Return (X, Y) of the center of cell containing provided text 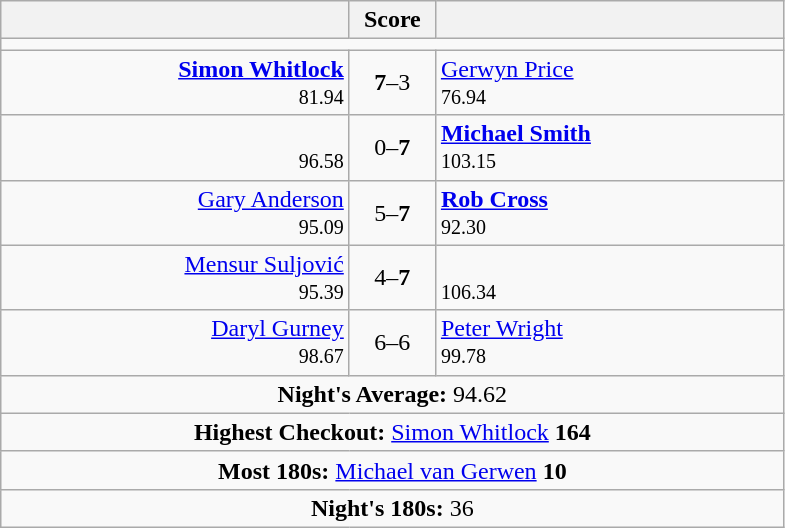
Night's Average: 94.62 (392, 394)
0–7 (392, 148)
Gerwyn Price 76.94 (610, 82)
5–7 (392, 212)
106.34 (610, 278)
6–6 (392, 342)
Gary Anderson 95.09 (176, 212)
Rob Cross 92.30 (610, 212)
Michael Smith 103.15 (610, 148)
Daryl Gurney 98.67 (176, 342)
Peter Wright 99.78 (610, 342)
Mensur Suljović 95.39 (176, 278)
Night's 180s: 36 (392, 508)
Simon Whitlock 81.94 (176, 82)
Most 180s: Michael van Gerwen 10 (392, 470)
Highest Checkout: Simon Whitlock 164 (392, 432)
96.58 (176, 148)
7–3 (392, 82)
Score (392, 20)
4–7 (392, 278)
